Detect which cell encompasses the target text, then output its [X, Y] center coordinate. 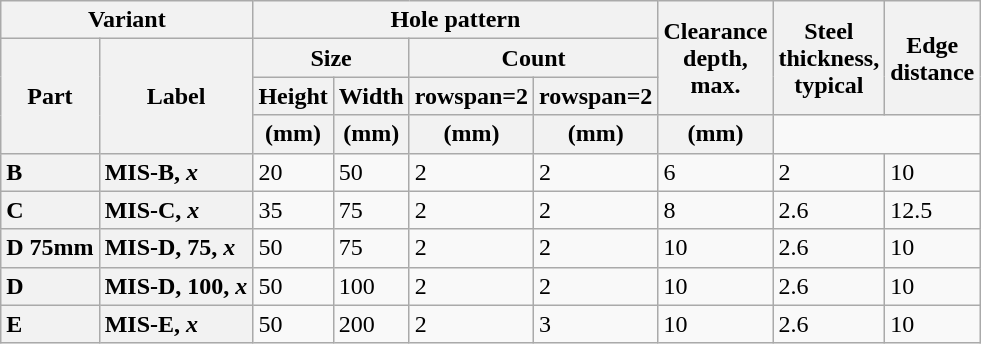
3 [596, 324]
Hole pattern [456, 20]
100 [371, 286]
Label [176, 96]
B [50, 172]
MIS-C, x [176, 210]
MIS-E, x [176, 324]
Size [331, 58]
200 [371, 324]
Width [371, 96]
12.5 [932, 210]
E [50, 324]
Steel thickness, typical [829, 58]
Edge distance [932, 58]
MIS-D, 75, x [176, 248]
Part [50, 96]
MIS-D, 100, x [176, 286]
20 [293, 172]
D [50, 286]
Clearance depth, max. [716, 58]
Count [534, 58]
8 [716, 210]
D 75mm [50, 248]
35 [293, 210]
Height [293, 96]
Variant [127, 20]
C [50, 210]
6 [716, 172]
MIS-B, x [176, 172]
